Provide the [X, Y] coordinate of the cell's center where the given text is located.  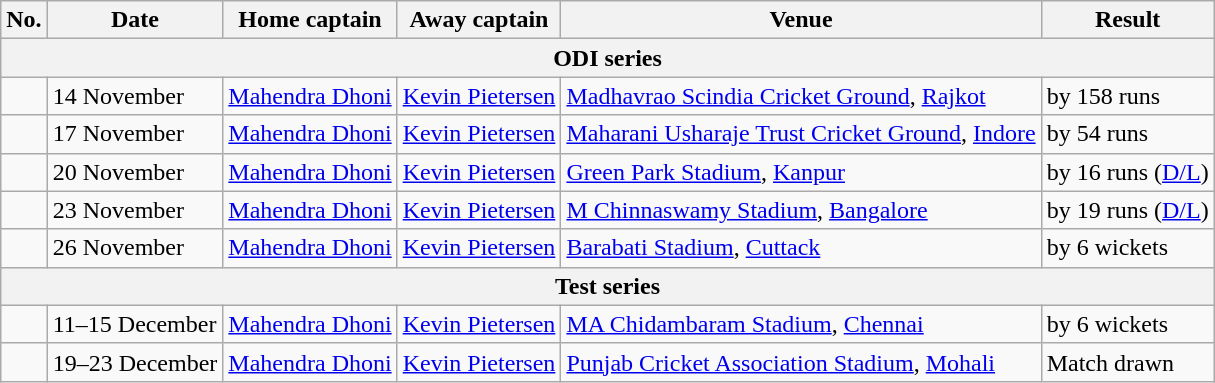
14 November [135, 96]
23 November [135, 210]
Away captain [479, 20]
Madhavrao Scindia Cricket Ground, Rajkot [801, 96]
Test series [608, 286]
11–15 December [135, 324]
Result [1128, 20]
MA Chidambaram Stadium, Chennai [801, 324]
20 November [135, 172]
Green Park Stadium, Kanpur [801, 172]
Barabati Stadium, Cuttack [801, 248]
Home captain [310, 20]
No. [24, 20]
ODI series [608, 58]
Match drawn [1128, 362]
by 16 runs (D/L) [1128, 172]
Maharani Usharaje Trust Cricket Ground, Indore [801, 134]
M Chinnaswamy Stadium, Bangalore [801, 210]
by 158 runs [1128, 96]
26 November [135, 248]
by 19 runs (D/L) [1128, 210]
by 54 runs [1128, 134]
Date [135, 20]
19–23 December [135, 362]
17 November [135, 134]
Venue [801, 20]
Punjab Cricket Association Stadium, Mohali [801, 362]
